Pinpoint the cell where the given text exists, returning its (X, Y) midpoint coordinate. 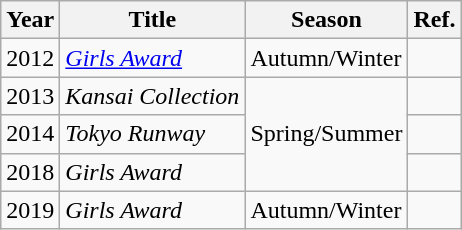
2018 (30, 172)
Spring/Summer (326, 134)
Ref. (434, 20)
2019 (30, 210)
Title (152, 20)
2012 (30, 58)
2014 (30, 134)
Tokyo Runway (152, 134)
Season (326, 20)
Year (30, 20)
2013 (30, 96)
Kansai Collection (152, 96)
